Capture the cell that displays the provided text and extract its (x, y) central coordinate. 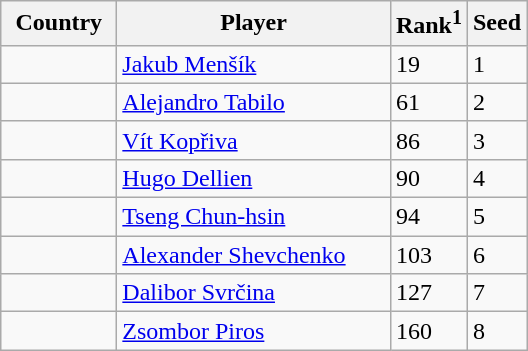
86 (428, 140)
Vít Kopřiva (254, 140)
61 (428, 102)
Rank1 (428, 24)
103 (428, 255)
6 (496, 255)
19 (428, 64)
160 (428, 331)
8 (496, 331)
Alejandro Tabilo (254, 102)
127 (428, 293)
Zsombor Piros (254, 331)
2 (496, 102)
90 (428, 178)
1 (496, 64)
Tseng Chun-hsin (254, 217)
Alexander Shevchenko (254, 255)
Player (254, 24)
7 (496, 293)
Seed (496, 24)
Hugo Dellien (254, 178)
4 (496, 178)
Dalibor Svrčina (254, 293)
94 (428, 217)
Country (59, 24)
5 (496, 217)
3 (496, 140)
Jakub Menšík (254, 64)
